From the cell containing the given text, extract its center point as (X, Y) coordinate. 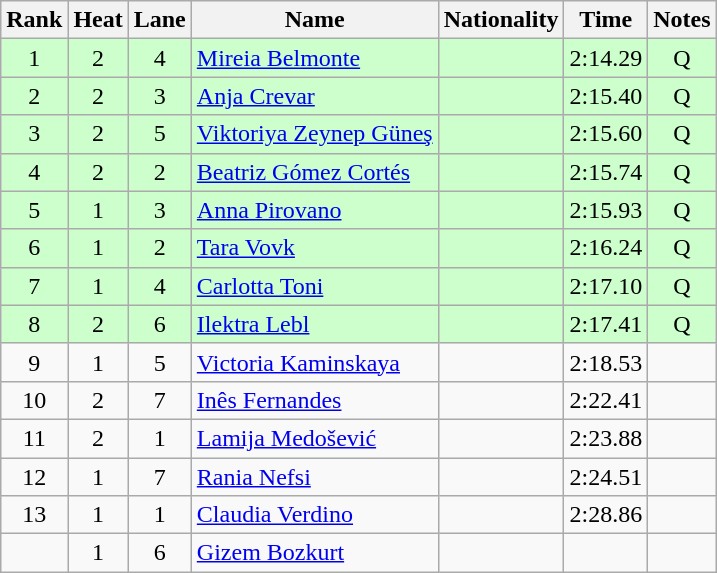
Carlotta Toni (314, 286)
Claudia Verdino (314, 515)
Name (314, 20)
Beatriz Gómez Cortés (314, 172)
2:23.88 (606, 438)
Rank (34, 20)
Anna Pirovano (314, 210)
2:18.53 (606, 362)
2:14.29 (606, 58)
Ilektra Lebl (314, 324)
Notes (682, 20)
2:15.60 (606, 134)
Viktoriya Zeynep Güneş (314, 134)
2:17.10 (606, 286)
Inês Fernandes (314, 400)
Lane (160, 20)
Heat (98, 20)
2:28.86 (606, 515)
9 (34, 362)
Tara Vovk (314, 248)
Anja Crevar (314, 96)
2:22.41 (606, 400)
Time (606, 20)
Gizem Bozkurt (314, 553)
2:15.74 (606, 172)
2:15.40 (606, 96)
Victoria Kaminskaya (314, 362)
Nationality (501, 20)
2:15.93 (606, 210)
2:24.51 (606, 477)
Rania Nefsi (314, 477)
Lamija Medošević (314, 438)
Mireia Belmonte (314, 58)
2:16.24 (606, 248)
8 (34, 324)
12 (34, 477)
13 (34, 515)
11 (34, 438)
10 (34, 400)
2:17.41 (606, 324)
